Return the (x, y) coordinate for the center point of the cell that contains the specified text.  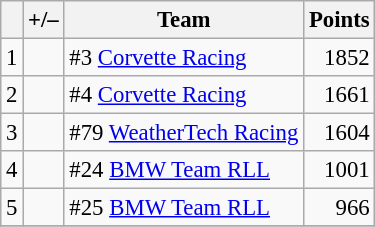
1604 (340, 133)
1001 (340, 170)
Points (340, 20)
966 (340, 208)
#3 Corvette Racing (184, 58)
5 (12, 208)
1 (12, 58)
Team (184, 20)
#25 BMW Team RLL (184, 208)
4 (12, 170)
1852 (340, 58)
1661 (340, 95)
#24 BMW Team RLL (184, 170)
#4 Corvette Racing (184, 95)
+/– (44, 20)
3 (12, 133)
#79 WeatherTech Racing (184, 133)
2 (12, 95)
